Scan for the cell matching the given text and deliver its [x, y] coordinate at center. 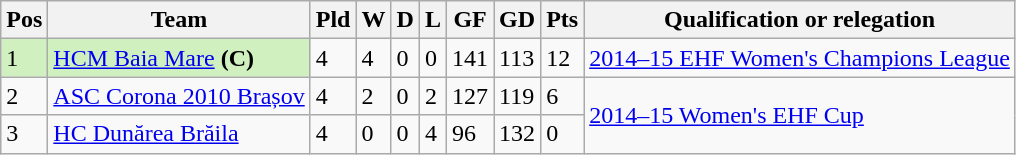
3 [24, 134]
Pos [24, 20]
127 [470, 96]
119 [518, 96]
GF [470, 20]
132 [518, 134]
Pts [562, 20]
2014–15 Women's EHF Cup [800, 115]
113 [518, 58]
Pld [333, 20]
ASC Corona 2010 Brașov [179, 96]
GD [518, 20]
6 [562, 96]
141 [470, 58]
Qualification or relegation [800, 20]
HCM Baia Mare (C) [179, 58]
D [405, 20]
W [374, 20]
Team [179, 20]
12 [562, 58]
L [432, 20]
96 [470, 134]
1 [24, 58]
HC Dunărea Brăila [179, 134]
2014–15 EHF Women's Champions League [800, 58]
